Capture the cell that displays the provided text and extract its (x, y) central coordinate. 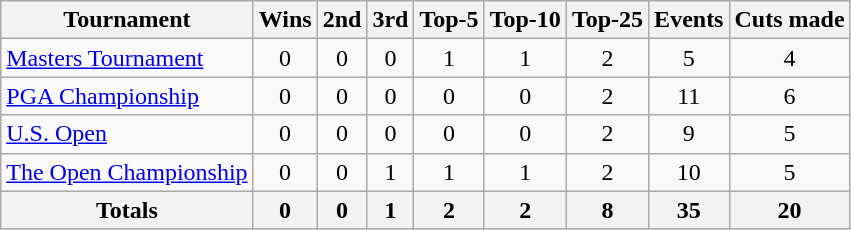
2nd (342, 20)
Top-25 (607, 20)
9 (689, 134)
Top-5 (449, 20)
20 (790, 210)
PGA Championship (127, 96)
6 (790, 96)
4 (790, 58)
Masters Tournament (127, 58)
U.S. Open (127, 134)
Totals (127, 210)
35 (689, 210)
Top-10 (525, 20)
Wins (285, 20)
Tournament (127, 20)
10 (689, 172)
Events (689, 20)
Cuts made (790, 20)
11 (689, 96)
3rd (390, 20)
8 (607, 210)
The Open Championship (127, 172)
